Scan for the cell matching the given text and deliver its [x, y] coordinate at center. 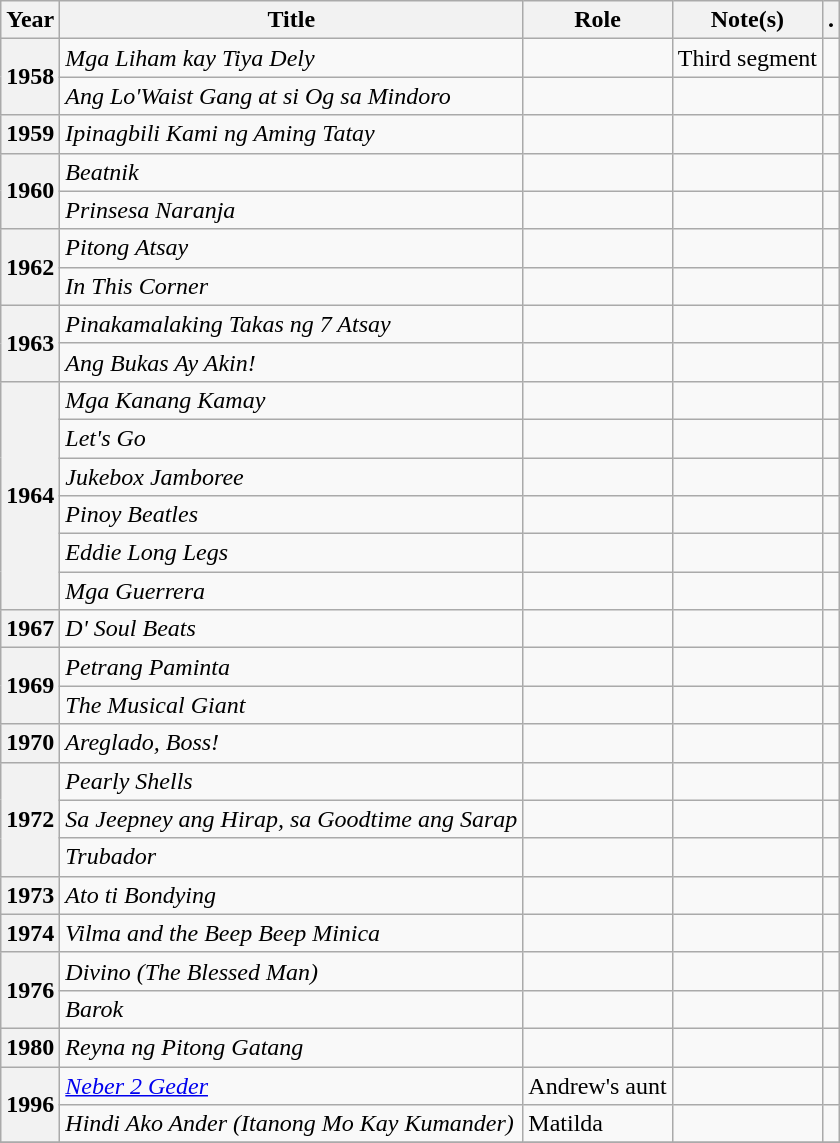
Andrew's aunt [598, 1085]
Ang Bukas Ay Akin! [292, 362]
. [832, 20]
Petrang Paminta [292, 667]
D' Soul Beats [292, 629]
Title [292, 20]
Areglado, Boss! [292, 743]
Pinakamalaking Takas ng 7 Atsay [292, 324]
Neber 2 Geder [292, 1085]
1974 [30, 933]
1970 [30, 743]
1972 [30, 819]
The Musical Giant [292, 705]
Matilda [598, 1124]
Prinsesa Naranja [292, 210]
Pinoy Beatles [292, 515]
1962 [30, 267]
Eddie Long Legs [292, 553]
Mga Guerrera [292, 591]
1959 [30, 134]
Barok [292, 1009]
Jukebox Jamboree [292, 477]
Pitong Atsay [292, 248]
Third segment [747, 58]
Ang Lo'Waist Gang at si Og sa Mindoro [292, 96]
Pearly Shells [292, 781]
Mga Kanang Kamay [292, 400]
1967 [30, 629]
1976 [30, 990]
Ato ti Bondying [292, 895]
Sa Jeepney ang Hirap, sa Goodtime ang Sarap [292, 819]
Mga Liham kay Tiya Dely [292, 58]
1964 [30, 495]
Year [30, 20]
Beatnik [292, 172]
Vilma and the Beep Beep Minica [292, 933]
In This Corner [292, 286]
1996 [30, 1104]
Let's Go [292, 438]
1958 [30, 77]
1960 [30, 191]
1973 [30, 895]
Hindi Ako Ander (Itanong Mo Kay Kumander) [292, 1124]
Divino (The Blessed Man) [292, 971]
Reyna ng Pitong Gatang [292, 1047]
1980 [30, 1047]
Ipinagbili Kami ng Aming Tatay [292, 134]
1963 [30, 343]
Trubador [292, 857]
Note(s) [747, 20]
1969 [30, 686]
Role [598, 20]
